Determine the (X, Y) coordinate at the center of the cell enclosing the given text.  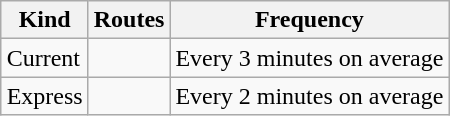
Every 3 minutes on average (310, 58)
Kind (44, 20)
Express (44, 96)
Current (44, 58)
Frequency (310, 20)
Every 2 minutes on average (310, 96)
Routes (129, 20)
